Return (x, y) of the center of cell containing provided text 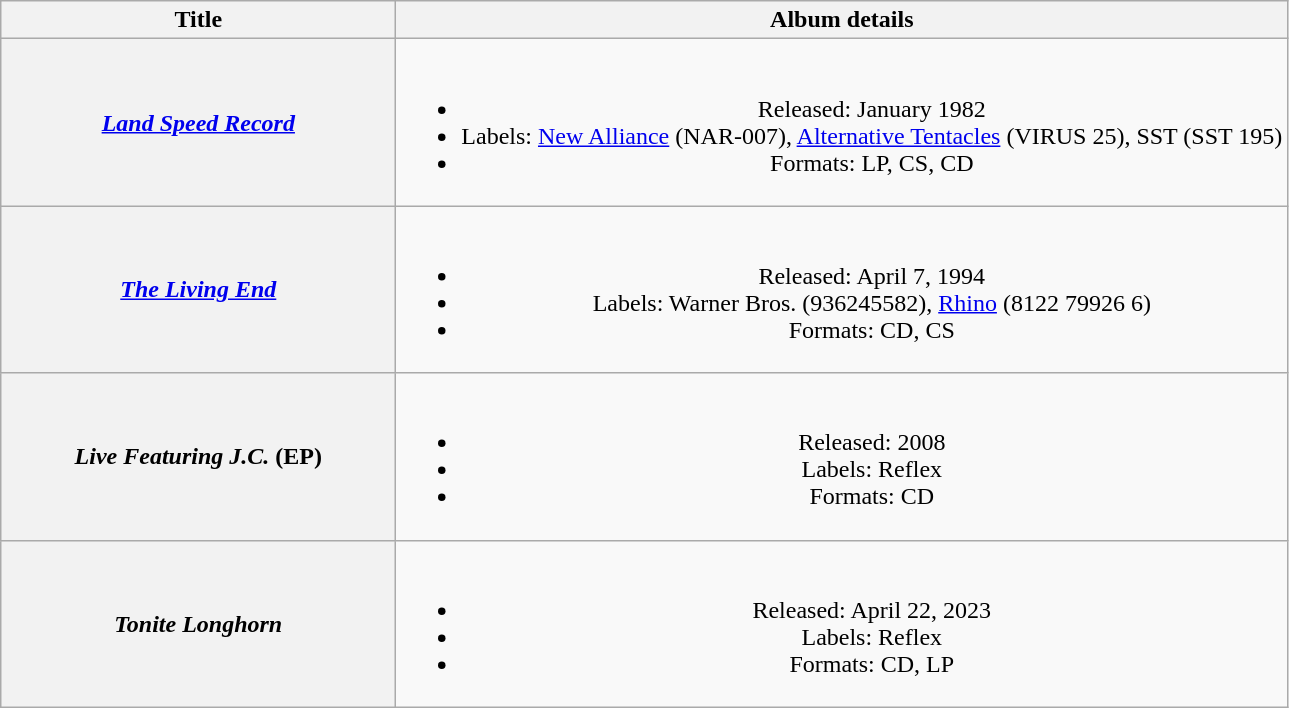
Released: January 1982Labels: New Alliance (NAR-007), Alternative Tentacles (VIRUS 25), SST (SST 195)Formats: LP, CS, CD (842, 122)
Title (198, 20)
Tonite Longhorn (198, 624)
Released: 2008Labels: ReflexFormats: CD (842, 456)
Album details (842, 20)
The Living End (198, 290)
Live Featuring J.C. (EP) (198, 456)
Released: April 22, 2023Labels: ReflexFormats: CD, LP (842, 624)
Released: April 7, 1994Labels: Warner Bros. (936245582), Rhino (8122 79926 6)Formats: CD, CS (842, 290)
Land Speed Record (198, 122)
